Extract the (X, Y) coordinate from the center of the cell holding the provided text.  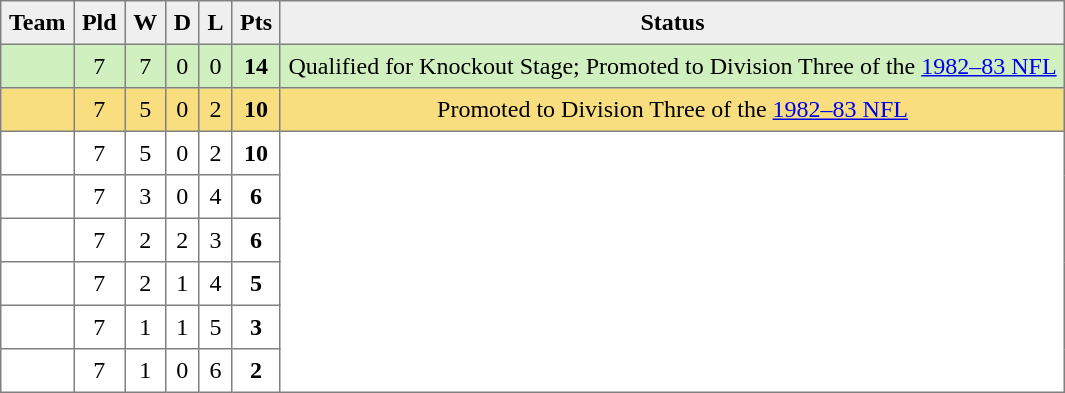
Status (672, 23)
Promoted to Division Three of the 1982–83 NFL (672, 110)
Pld (100, 23)
14 (256, 66)
Team (38, 23)
D (182, 23)
Pts (256, 23)
W (145, 23)
Qualified for Knockout Stage; Promoted to Division Three of the 1982–83 NFL (672, 66)
L (216, 23)
